Determine the (X, Y) coordinate at the center of the cell enclosing the given text.  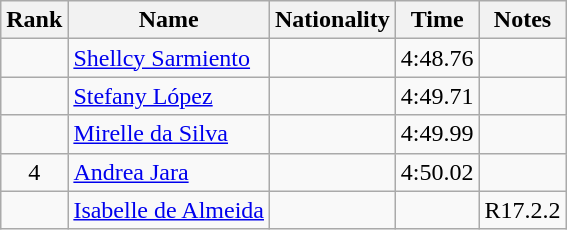
4:49.99 (437, 134)
Notes (522, 20)
Isabelle de Almeida (169, 210)
4:49.71 (437, 96)
Nationality (333, 20)
Rank (34, 20)
4:48.76 (437, 58)
Stefany López (169, 96)
Shellcy Sarmiento (169, 58)
Mirelle da Silva (169, 134)
R17.2.2 (522, 210)
Andrea Jara (169, 172)
Name (169, 20)
Time (437, 20)
4:50.02 (437, 172)
4 (34, 172)
